Return [X, Y] of the center of cell containing provided text 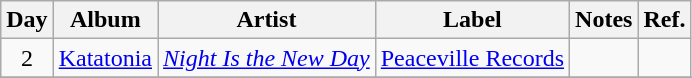
Katatonia [105, 58]
Ref. [664, 20]
Day [27, 20]
Notes [604, 20]
Album [105, 20]
Peaceville Records [472, 58]
Artist [267, 20]
Night Is the New Day [267, 58]
Label [472, 20]
2 [27, 58]
